Capture the cell that displays the provided text and extract its [X, Y] central coordinate. 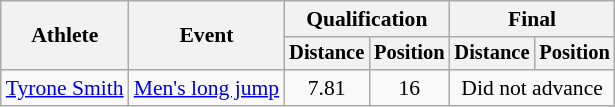
Did not advance [532, 88]
16 [409, 88]
7.81 [326, 88]
Tyrone Smith [65, 88]
Qualification [366, 19]
Men's long jump [207, 88]
Event [207, 36]
Athlete [65, 36]
Final [532, 19]
